Locate the cell with the specified text and output its [X, Y] center coordinate. 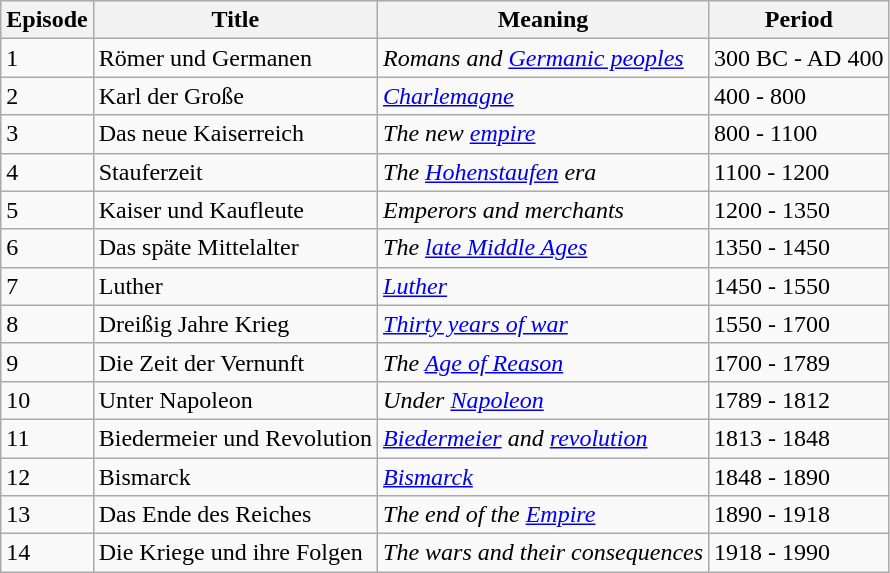
11 [47, 438]
9 [47, 362]
Dreißig Jahre Krieg [235, 324]
300 BC - AD 400 [799, 58]
6 [47, 248]
2 [47, 96]
Meaning [544, 20]
1789 - 1812 [799, 400]
1 [47, 58]
The Hohenstaufen era [544, 172]
Römer und Germanen [235, 58]
The end of the Empire [544, 515]
Das neue Kaiserreich [235, 134]
Emperors and merchants [544, 210]
The Age of Reason [544, 362]
Under Napoleon [544, 400]
5 [47, 210]
The late Middle Ages [544, 248]
3 [47, 134]
The wars and their consequences [544, 553]
7 [47, 286]
1918 - 1990 [799, 553]
Thirty years of war [544, 324]
Das späte Mittelalter [235, 248]
Das Ende des Reiches [235, 515]
1350 - 1450 [799, 248]
400 - 800 [799, 96]
14 [47, 553]
Romans and Germanic peoples [544, 58]
1550 - 1700 [799, 324]
Kaiser und Kaufleute [235, 210]
1848 - 1890 [799, 477]
1890 - 1918 [799, 515]
1813 - 1848 [799, 438]
8 [47, 324]
12 [47, 477]
Period [799, 20]
1100 - 1200 [799, 172]
Die Kriege und ihre Folgen [235, 553]
1450 - 1550 [799, 286]
Biedermeier und Revolution [235, 438]
Die Zeit der Vernunft [235, 362]
Episode [47, 20]
13 [47, 515]
10 [47, 400]
800 - 1100 [799, 134]
Unter Napoleon [235, 400]
1700 - 1789 [799, 362]
Biedermeier and revolution [544, 438]
The new empire [544, 134]
1200 - 1350 [799, 210]
Charlemagne [544, 96]
Title [235, 20]
4 [47, 172]
Karl der Große [235, 96]
Stauferzeit [235, 172]
